Scan for the cell matching the given text and deliver its (x, y) coordinate at center. 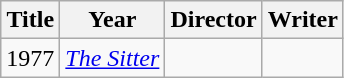
Year (112, 20)
Writer (302, 20)
1977 (30, 58)
Title (30, 20)
The Sitter (112, 58)
Director (214, 20)
